Scan for the cell matching the given text and deliver its (X, Y) coordinate at center. 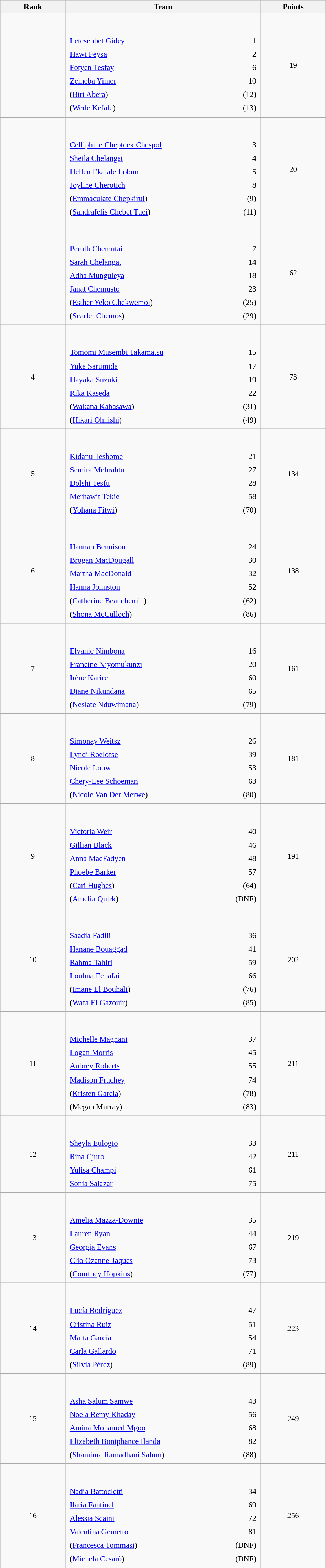
(Shona McCulloch) (146, 614)
Sheila Chelangat (149, 158)
Ilaria Fantinel (138, 1505)
(Yohana Fitwi) (142, 510)
Hanna Johnston (146, 587)
(Nicole Van Der Merwe) (146, 795)
181 (293, 758)
161 (293, 668)
(Megan Murray) (142, 1107)
Amelia Mazza-Downie (146, 1220)
(Neslate Nduwimana) (146, 704)
59 (239, 962)
Amina Mohamed Mgoo (149, 1428)
Victoria Weir 40 Gillian Black 46 Anna MacFadyen 48 Phoebe Barker 57 (Cari Hughes) (64) (Amelia Quirk) (DNF) (163, 856)
(79) (241, 704)
(49) (244, 420)
(9) (244, 198)
(80) (242, 795)
53 (242, 768)
Rika Kaseda (149, 393)
45 (238, 1053)
52 (242, 587)
24 (242, 547)
9 (33, 856)
54 (237, 1337)
Georgia Evans (146, 1247)
Lauren Ryan (146, 1233)
138 (293, 571)
11 (33, 1064)
Logan Morris (142, 1053)
62 (293, 273)
Kidanu Teshome (142, 456)
Hellen Ekalale Lobun (149, 172)
Dolshi Tesfu (142, 483)
Merhawit Tekie (142, 497)
47 (237, 1311)
67 (241, 1247)
26 (242, 741)
(Michela Cesarò) (138, 1559)
Kidanu Teshome 21 Semira Mebrahtu 27 Dolshi Tesfu 28 Merhawit Tekie 58 (Yohana Fitwi) (70) (163, 474)
Marta García (141, 1337)
Simonay Weitsz 26 Lyndi Roelofse 39 Nicole Louw 53 Chery-Lee Schoeman 63 (Nicole Van Der Merwe) (80) (163, 758)
Alessia Scaini (138, 1518)
41 (239, 949)
Carla Gallardo (141, 1351)
(29) (243, 316)
75 (241, 1184)
Elizabeth Boniphance Ilanda (149, 1441)
(70) (237, 510)
74 (238, 1079)
(31) (244, 406)
Hanane Bouaggad (143, 949)
Sarah Chelangat (147, 262)
Sonia Salazar (146, 1184)
2 (237, 54)
Lucía Rodríguez 47 Cristina Ruiz 51 Marta García 54 Carla Gallardo 71 (Silvia Pérez) (89) (163, 1328)
Semira Mebrahtu (142, 470)
Lyndi Roelofse (146, 755)
43 (244, 1401)
(89) (237, 1364)
51 (237, 1324)
Letesenbet Gidey (142, 41)
Michelle Magnani (142, 1039)
42 (241, 1156)
(Kristen Garcia) (142, 1093)
(Wafa El Gazouir) (143, 1002)
39 (242, 755)
27 (237, 470)
57 (230, 872)
68 (244, 1428)
40 (230, 832)
33 (241, 1143)
Diane Nikundana (146, 691)
21 (237, 456)
(77) (241, 1274)
(Biri Abera) (142, 95)
32 (242, 574)
Chery-Lee Schoeman (146, 781)
(64) (230, 885)
(Shamima Ramadhani Salum) (149, 1455)
Tomomi Musembi Takamatsu 15 Yuka Sarumida 17 Hayaka Suzuki 19 Rika Kaseda 22 (Wakana Kabasawa) (31) (Hikari Ohnishi) (49) (163, 377)
Peruth Chemutai 7 Sarah Chelangat 14 Adha Munguleya 18 Janat Chemusto 23 (Esther Yeko Chekwemoi) (25) (Scarlet Chemos) (29) (163, 273)
Michelle Magnani 37 Logan Morris 45 Aubrey Roberts 55 Madison Fruchey 74 (Kristen Garcia) (78) (Megan Murray) (83) (163, 1064)
(12) (237, 95)
134 (293, 474)
(Wede Kefale) (142, 108)
Hannah Bennison (146, 547)
30 (242, 560)
1 (237, 41)
Hannah Bennison 24 Brogan MacDougall 30 Martha MacDonald 32 Hanna Johnston 52 (Catherine Beauchemin) (62) (Shona McCulloch) (86) (163, 571)
(Silvia Pérez) (141, 1364)
Saadia Fadili 36 Hanane Bouaggad 41 Rahma Tahiri 59 Loubna Echafai 66 (Imane El Bouhali) (76) (Wafa El Gazouir) (85) (163, 960)
Adha Munguleya (147, 275)
81 (234, 1532)
(13) (237, 108)
Irène Karire (146, 678)
3 (244, 145)
(Hikari Ohnishi) (149, 420)
(83) (238, 1107)
Hawi Feysa (142, 54)
Yuka Sarumida (149, 366)
Simonay Weitsz (146, 741)
223 (293, 1328)
Martha MacDonald (146, 574)
(Courtney Hopkins) (146, 1274)
Anna MacFadyen (135, 858)
61 (241, 1170)
Points (293, 7)
219 (293, 1238)
12 (33, 1154)
Sheyla Eulogio 33 Rina Cjuro 42 Yulisa Champi 61 Sonia Salazar 75 (163, 1154)
35 (241, 1220)
(11) (244, 212)
(Amelia Quirk) (135, 899)
56 (244, 1414)
Loubna Echafai (143, 976)
Joyline Cherotich (149, 185)
(78) (238, 1093)
Sheyla Eulogio (146, 1143)
Elvanie Nimbona (146, 651)
Janat Chemusto (147, 289)
17 (244, 366)
22 (244, 393)
69 (234, 1505)
(Sandrafelis Chebet Tuei) (149, 212)
Asha Salum Samwe (149, 1401)
(62) (242, 601)
58 (237, 497)
Brogan MacDougall (146, 560)
Francine Niyomukunzi (146, 664)
Nicole Louw (146, 768)
(Wakana Kabasawa) (149, 406)
Celliphine Chepteek Chespol 3 Sheila Chelangat 4 Hellen Ekalale Lobun 5 Joyline Cherotich 8 (Emmaculate Chepkirui) (9) (Sandrafelis Chebet Tuei) (11) (163, 169)
Valentina Gemetto (138, 1532)
48 (230, 858)
46 (230, 845)
Hayaka Suzuki (149, 379)
66 (239, 976)
Peruth Chemutai (147, 249)
37 (238, 1039)
256 (293, 1516)
Clio Ozanne-Jaques (146, 1261)
Yulisa Champi (146, 1170)
Noela Remy Khaday (149, 1414)
(85) (239, 1002)
(Catherine Beauchemin) (146, 601)
55 (238, 1066)
Asha Salum Samwe 43 Noela Remy Khaday 56 Amina Mohamed Mgoo 68 Elizabeth Boniphance Ilanda 82 (Shamima Ramadhani Salum) (88) (163, 1418)
(Scarlet Chemos) (147, 316)
Phoebe Barker (135, 872)
Cristina Ruiz (141, 1324)
65 (241, 691)
Zeineba Yimer (142, 81)
(Francesca Tommasi) (138, 1545)
Team (163, 7)
Rank (33, 7)
(Imane El Bouhali) (143, 989)
Letesenbet Gidey 1 Hawi Feysa 2 Fotyen Tesfay 6 Zeineba Yimer 10 (Biri Abera) (12) (Wede Kefale) (13) (163, 65)
(25) (243, 303)
Aubrey Roberts (142, 1066)
Fotyen Tesfay (142, 68)
23 (243, 289)
Gillian Black (135, 845)
249 (293, 1418)
Nadia Battocletti (138, 1491)
Elvanie Nimbona 16 Francine Niyomukunzi 20 Irène Karire 60 Diane Nikundana 65 (Neslate Nduwimana) (79) (163, 668)
72 (234, 1518)
28 (237, 483)
63 (242, 781)
(Emmaculate Chepkirui) (149, 198)
(88) (244, 1455)
60 (241, 678)
44 (241, 1233)
18 (243, 275)
191 (293, 856)
Victoria Weir (135, 832)
Madison Fruchey (142, 1079)
Celliphine Chepteek Chespol (149, 145)
13 (33, 1238)
Rina Cjuro (146, 1156)
Tomomi Musembi Takamatsu (149, 352)
71 (237, 1351)
Lucía Rodríguez (141, 1311)
(Cari Hughes) (135, 885)
Nadia Battocletti 34 Ilaria Fantinel 69 Alessia Scaini 72 Valentina Gemetto 81 (Francesca Tommasi) (DNF) (Michela Cesarò) (DNF) (163, 1516)
36 (239, 935)
34 (234, 1491)
(Esther Yeko Chekwemoi) (147, 303)
82 (244, 1441)
Rahma Tahiri (143, 962)
(76) (239, 989)
Saadia Fadili (143, 935)
Amelia Mazza-Downie 35 Lauren Ryan 44 Georgia Evans 67 Clio Ozanne-Jaques 73 (Courtney Hopkins) (77) (163, 1238)
202 (293, 960)
(86) (242, 614)
